Locate the cell with the specified text and output its (X, Y) center coordinate. 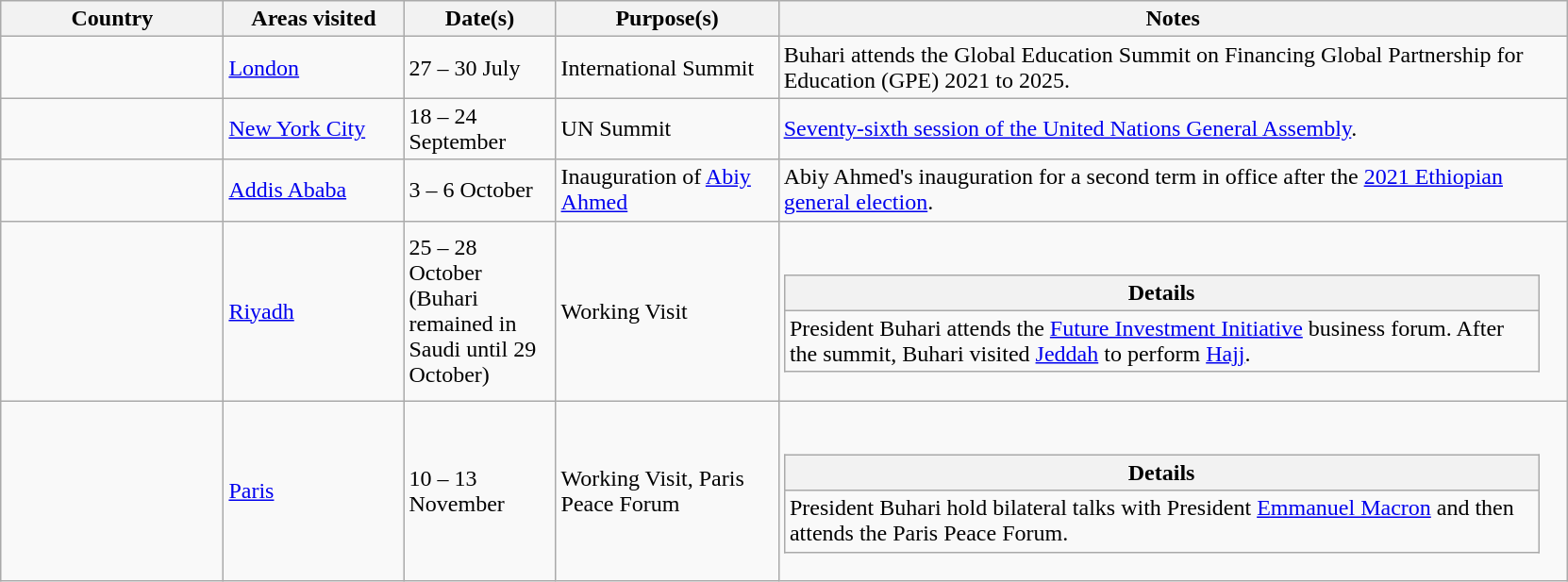
10 – 13 November (479, 491)
Purpose(s) (667, 19)
18 – 24 September (479, 128)
Date(s) (479, 19)
UN Summit (667, 128)
Abiy Ahmed's inauguration for a second term in office after the 2021 Ethiopian general election. (1173, 191)
Country (112, 19)
Working Visit, Paris Peace Forum (667, 491)
Details President Buhari attends the Future Investment Initiative business forum. After the summit, Buhari visited Jeddah to perform Hajj. (1173, 311)
President Buhari hold bilateral talks with President Emmanuel Macron and then attends the Paris Peace Forum. (1161, 521)
New York City (313, 128)
President Buhari attends the Future Investment Initiative business forum. After the summit, Buhari visited Jeddah to perform Hajj. (1161, 341)
Areas visited (313, 19)
Notes (1173, 19)
Working Visit (667, 311)
International Summit (667, 68)
Buhari attends the Global Education Summit on Financing Global Partnership for Education (GPE) 2021 to 2025. (1173, 68)
25 – 28 October(Buhari remained in Saudi until 29 October) (479, 311)
Details President Buhari hold bilateral talks with President Emmanuel Macron and then attends the Paris Peace Forum. (1173, 491)
London (313, 68)
27 – 30 July (479, 68)
Seventy-sixth session of the United Nations General Assembly. (1173, 128)
Riyadh (313, 311)
Addis Ababa (313, 191)
Inauguration of Abiy Ahmed (667, 191)
Paris (313, 491)
3 – 6 October (479, 191)
